From the cell containing the given text, extract its center point as (X, Y) coordinate. 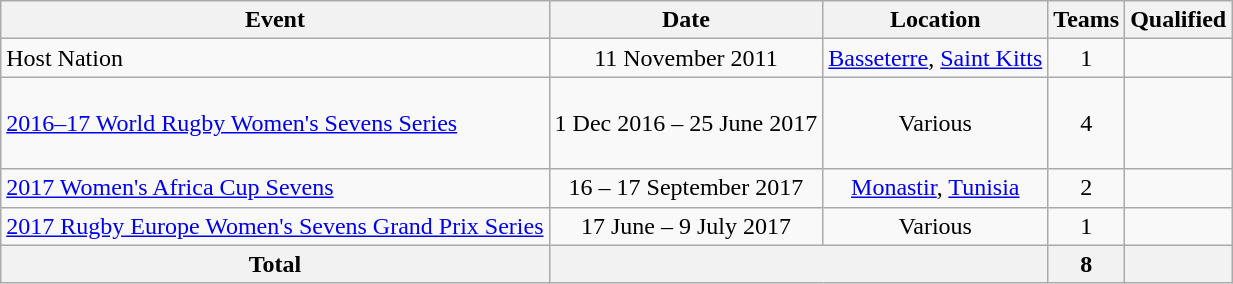
Teams (1086, 20)
16 – 17 September 2017 (686, 188)
Host Nation (275, 58)
2017 Women's Africa Cup Sevens (275, 188)
1 Dec 2016 – 25 June 2017 (686, 123)
8 (1086, 264)
2 (1086, 188)
Date (686, 20)
Qualified (1178, 20)
2017 Rugby Europe Women's Sevens Grand Prix Series (275, 226)
17 June – 9 July 2017 (686, 226)
Total (275, 264)
Event (275, 20)
2016–17 World Rugby Women's Sevens Series (275, 123)
11 November 2011 (686, 58)
Location (936, 20)
4 (1086, 123)
Basseterre, Saint Kitts (936, 58)
Monastir, Tunisia (936, 188)
